Output the [x, y] coordinate of the center of the cell containing the given text.  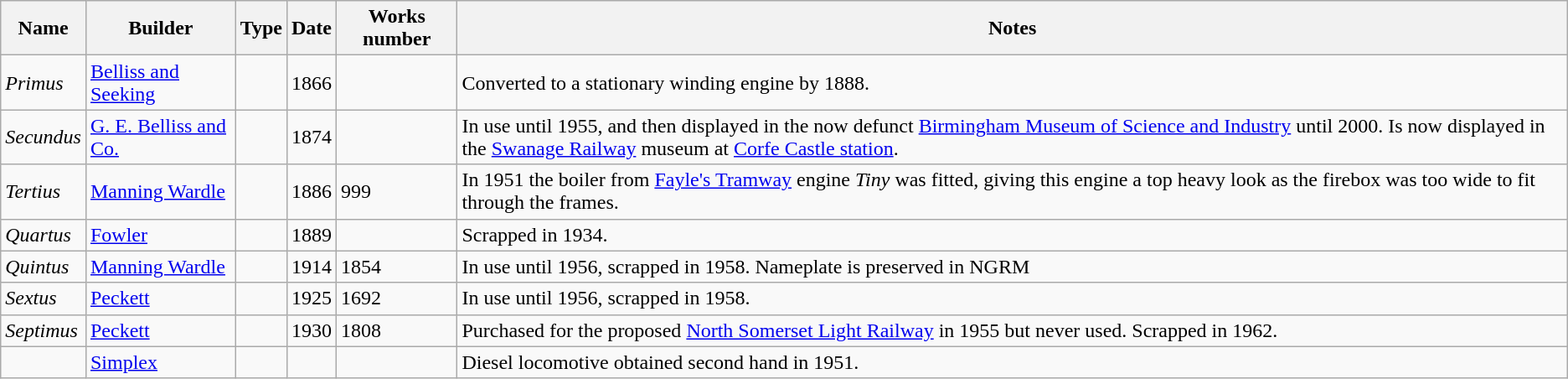
Type [261, 29]
Fowler [161, 235]
Diesel locomotive obtained second hand in 1951. [1012, 362]
Date [312, 29]
Quintus [44, 267]
1925 [312, 299]
Name [44, 29]
Notes [1012, 29]
Works number [397, 29]
In use until 1956, scrapped in 1958. [1012, 299]
Secundus [44, 138]
Belliss and Seeking [161, 82]
Tertius [44, 191]
Quartus [44, 235]
1886 [312, 191]
1874 [312, 138]
1692 [397, 299]
Simplex [161, 362]
999 [397, 191]
In use until 1956, scrapped in 1958. Nameplate is preserved in NGRM [1012, 267]
1930 [312, 330]
Converted to a stationary winding engine by 1888. [1012, 82]
1808 [397, 330]
1866 [312, 82]
Scrapped in 1934. [1012, 235]
1854 [397, 267]
G. E. Belliss and Co. [161, 138]
Primus [44, 82]
1914 [312, 267]
1889 [312, 235]
Septimus [44, 330]
Sextus [44, 299]
Purchased for the proposed North Somerset Light Railway in 1955 but never used. Scrapped in 1962. [1012, 330]
Builder [161, 29]
